Provide the [x, y] coordinate of the cell's center where the given text is located.  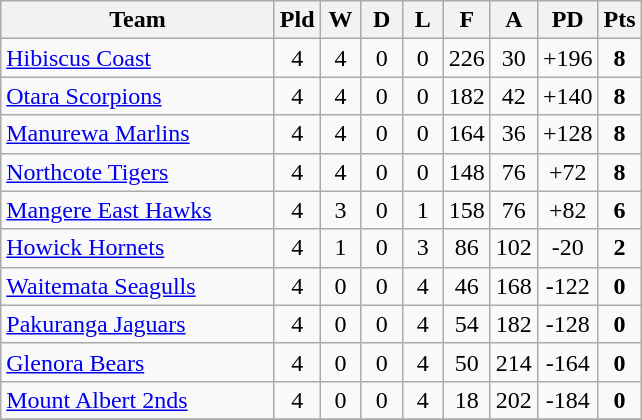
A [514, 20]
+82 [568, 210]
36 [514, 134]
PD [568, 20]
102 [514, 248]
158 [466, 210]
Glenora Bears [138, 362]
54 [466, 324]
202 [514, 400]
86 [466, 248]
50 [466, 362]
-184 [568, 400]
Mount Albert 2nds [138, 400]
226 [466, 58]
-128 [568, 324]
Pakuranga Jaguars [138, 324]
Northcote Tigers [138, 172]
Otara Scorpions [138, 96]
-164 [568, 362]
Manurewa Marlins [138, 134]
D [382, 20]
46 [466, 286]
30 [514, 58]
L [422, 20]
+140 [568, 96]
42 [514, 96]
-20 [568, 248]
Pts [620, 20]
18 [466, 400]
Mangere East Hawks [138, 210]
148 [466, 172]
+72 [568, 172]
6 [620, 210]
-122 [568, 286]
168 [514, 286]
F [466, 20]
Howick Hornets [138, 248]
Hibiscus Coast [138, 58]
+128 [568, 134]
214 [514, 362]
W [340, 20]
+196 [568, 58]
2 [620, 248]
Team [138, 20]
Pld [297, 20]
Waitemata Seagulls [138, 286]
164 [466, 134]
